Search for the cell housing the specified text and yield its (X, Y) center coordinate. 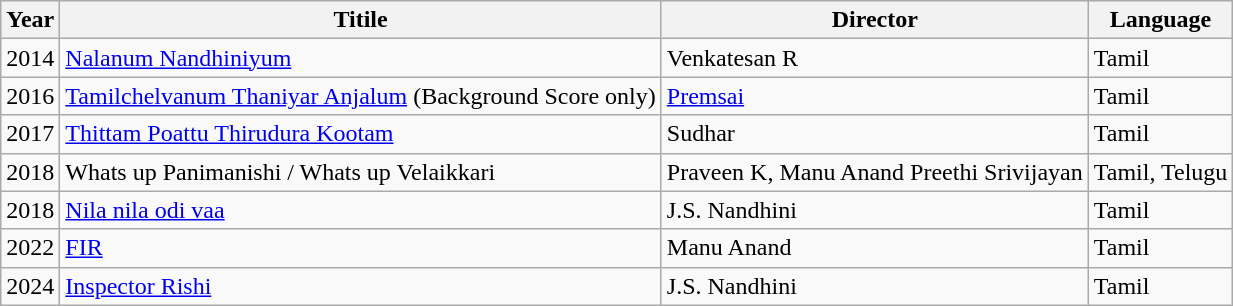
2024 (30, 286)
Nalanum Nandhiniyum (360, 58)
2016 (30, 96)
Premsai (874, 96)
Sudhar (874, 134)
Inspector Rishi (360, 286)
Director (874, 20)
Praveen K, Manu Anand Preethi Srivijayan (874, 172)
Titile (360, 20)
2022 (30, 248)
FIR (360, 248)
Language (1160, 20)
Whats up Panimanishi / Whats up Velaikkari (360, 172)
Tamilchelvanum Thaniyar Anjalum (Background Score only) (360, 96)
2017 (30, 134)
Nila nila odi vaa (360, 210)
Year (30, 20)
Manu Anand (874, 248)
2014 (30, 58)
Tamil, Telugu (1160, 172)
Thittam Poattu Thirudura Kootam (360, 134)
Venkatesan R (874, 58)
